Determine the [x, y] coordinate at the center of the cell enclosing the given text.  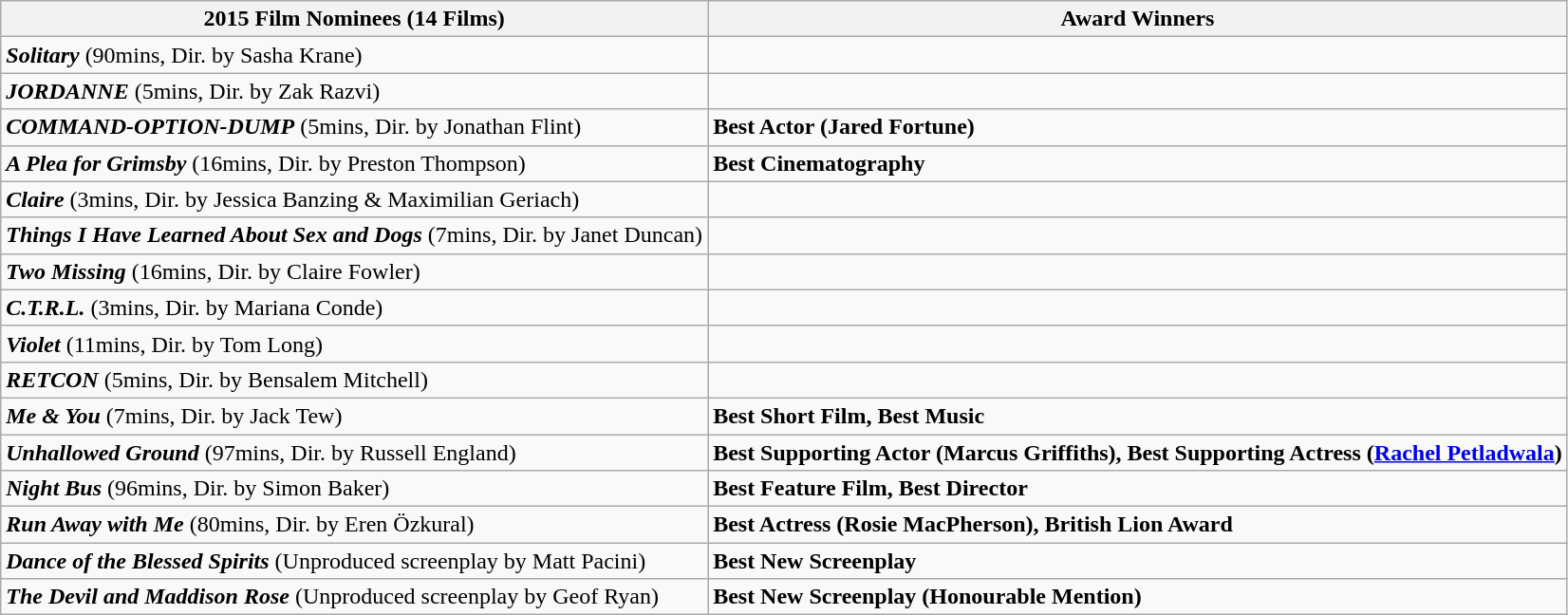
Two Missing (16mins, Dir. by Claire Fowler) [355, 271]
RETCON (5mins, Dir. by Bensalem Mitchell) [355, 380]
Solitary (90mins, Dir. by Sasha Krane) [355, 55]
Award Winners [1138, 19]
C.T.R.L. (3mins, Dir. by Mariana Conde) [355, 307]
Best Feature Film, Best Director [1138, 489]
Best Supporting Actor (Marcus Griffiths), Best Supporting Actress (Rachel Petladwala) [1138, 453]
Run Away with Me (80mins, Dir. by Eren Özkural) [355, 525]
Dance of the Blessed Spirits (Unproduced screenplay by Matt Pacini) [355, 561]
Unhallowed Ground (97mins, Dir. by Russell England) [355, 453]
Best Actor (Jared Fortune) [1138, 127]
JORDANNE (5mins, Dir. by Zak Razvi) [355, 91]
A Plea for Grimsby (16mins, Dir. by Preston Thompson) [355, 163]
Best Short Film, Best Music [1138, 416]
Best New Screenplay (Honourable Mention) [1138, 597]
Violet (11mins, Dir. by Tom Long) [355, 344]
The Devil and Maddison Rose (Unproduced screenplay by Geof Ryan) [355, 597]
Things I Have Learned About Sex and Dogs (7mins, Dir. by Janet Duncan) [355, 235]
2015 Film Nominees (14 Films) [355, 19]
Night Bus (96mins, Dir. by Simon Baker) [355, 489]
Best New Screenplay [1138, 561]
Best Actress (Rosie MacPherson), British Lion Award [1138, 525]
Best Cinematography [1138, 163]
Me & You (7mins, Dir. by Jack Tew) [355, 416]
Claire (3mins, Dir. by Jessica Banzing & Maximilian Geriach) [355, 199]
COMMAND-OPTION-DUMP (5mins, Dir. by Jonathan Flint) [355, 127]
